From the cell containing the given text, extract its center point as [x, y] coordinate. 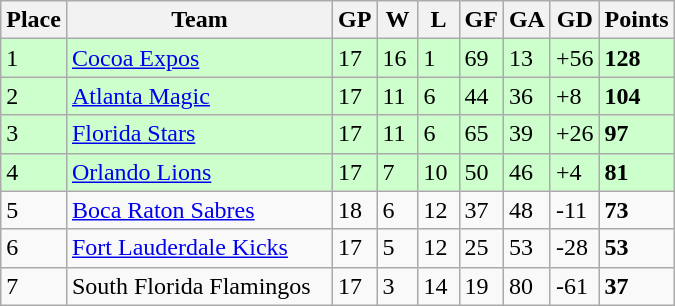
South Florida Flamingos [199, 286]
Cocoa Expos [199, 58]
GD [574, 20]
50 [481, 172]
Points [636, 20]
+26 [574, 134]
-28 [574, 248]
-61 [574, 286]
69 [481, 58]
-11 [574, 210]
GF [481, 20]
4 [34, 172]
16 [398, 58]
GP [355, 20]
Atlanta Magic [199, 96]
80 [526, 286]
44 [481, 96]
128 [636, 58]
13 [526, 58]
+4 [574, 172]
Orlando Lions [199, 172]
+8 [574, 96]
46 [526, 172]
65 [481, 134]
Place [34, 20]
Fort Lauderdale Kicks [199, 248]
GA [526, 20]
97 [636, 134]
2 [34, 96]
18 [355, 210]
81 [636, 172]
48 [526, 210]
39 [526, 134]
W [398, 20]
104 [636, 96]
36 [526, 96]
+56 [574, 58]
19 [481, 286]
14 [438, 286]
Florida Stars [199, 134]
Boca Raton Sabres [199, 210]
73 [636, 210]
10 [438, 172]
L [438, 20]
Team [199, 20]
25 [481, 248]
